Output the (x, y) coordinate of the center of the cell containing the given text.  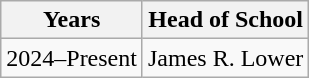
Head of School (225, 20)
James R. Lower (225, 58)
Years (72, 20)
2024–Present (72, 58)
